For the text-containing cell, return its midpoint in (X, Y) coordinate format. 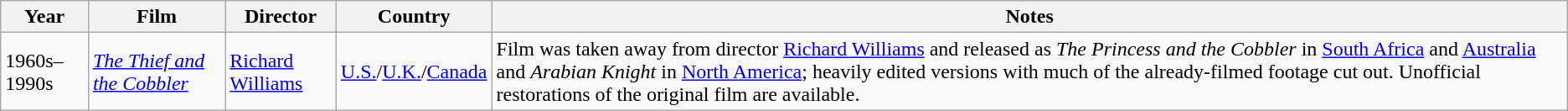
Country (414, 17)
U.S./U.K./Canada (414, 71)
The Thief and the Cobbler (156, 71)
Richard Williams (281, 71)
Film (156, 17)
Director (281, 17)
1960s–1990s (45, 71)
Notes (1029, 17)
Year (45, 17)
